Detect which cell encompasses the target text, then output its [x, y] center coordinate. 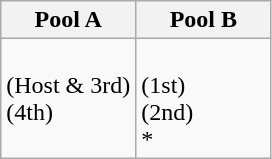
Pool B [204, 20]
Pool A [68, 20]
(1st) (2nd) * [204, 98]
(Host & 3rd) (4th) [68, 98]
